Identify which cell holds the provided text, then report its (X, Y) central coordinate. 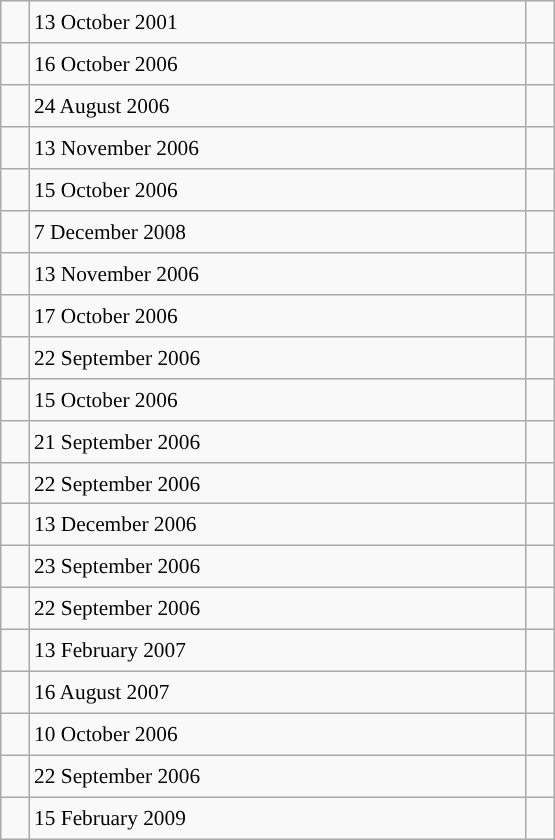
21 September 2006 (278, 441)
10 October 2006 (278, 735)
15 February 2009 (278, 818)
13 December 2006 (278, 525)
24 August 2006 (278, 106)
16 August 2007 (278, 693)
13 October 2001 (278, 22)
16 October 2006 (278, 64)
13 February 2007 (278, 651)
17 October 2006 (278, 315)
7 December 2008 (278, 232)
23 September 2006 (278, 567)
